Search for the cell housing the specified text and yield its [X, Y] center coordinate. 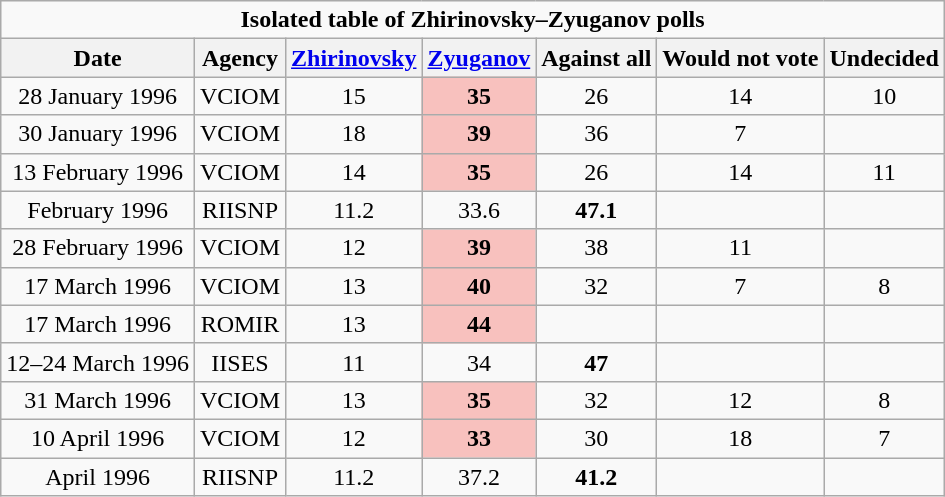
Undecided [884, 58]
47 [596, 362]
13 February 1996 [98, 172]
28 January 1996 [98, 96]
30 January 1996 [98, 134]
41.2 [596, 477]
April 1996 [98, 477]
Zhirinovsky [354, 58]
40 [479, 286]
33.6 [479, 210]
ROMIR [240, 324]
Against all [596, 58]
34 [479, 362]
Would not vote [740, 58]
47.1 [596, 210]
31 March 1996 [98, 400]
10 [884, 96]
38 [596, 248]
IISES [240, 362]
Date [98, 58]
33 [479, 438]
Agency [240, 58]
36 [596, 134]
10 April 1996 [98, 438]
12–24 March 1996 [98, 362]
Isolated table of Zhirinovsky–Zyuganov polls [473, 20]
February 1996 [98, 210]
44 [479, 324]
28 February 1996 [98, 248]
30 [596, 438]
37.2 [479, 477]
Zyuganov [479, 58]
15 [354, 96]
